Return the (x, y) coordinate for the center point of the cell that contains the specified text.  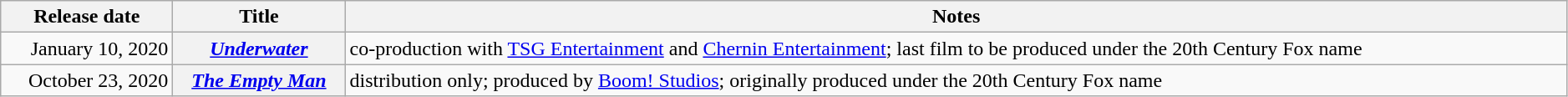
co-production with TSG Entertainment and Chernin Entertainment; last film to be produced under the 20th Century Fox name (956, 48)
The Empty Man (259, 80)
Underwater (259, 48)
Title (259, 17)
Notes (956, 17)
Release date (87, 17)
January 10, 2020 (87, 48)
October 23, 2020 (87, 80)
distribution only; produced by Boom! Studios; originally produced under the 20th Century Fox name (956, 80)
